Return the [x, y] coordinate for the center point of the cell that contains the specified text.  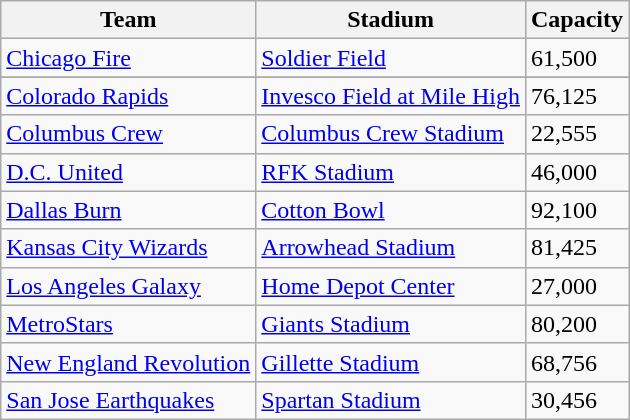
Los Angeles Galaxy [128, 286]
Dallas Burn [128, 210]
92,100 [576, 210]
New England Revolution [128, 362]
San Jose Earthquakes [128, 400]
RFK Stadium [391, 172]
Columbus Crew Stadium [391, 134]
76,125 [576, 96]
30,456 [576, 400]
80,200 [576, 324]
Capacity [576, 20]
Spartan Stadium [391, 400]
MetroStars [128, 324]
Team [128, 20]
Kansas City Wizards [128, 248]
Invesco Field at Mile High [391, 96]
68,756 [576, 362]
61,500 [576, 58]
Stadium [391, 20]
Home Depot Center [391, 286]
D.C. United [128, 172]
Colorado Rapids [128, 96]
Cotton Bowl [391, 210]
Giants Stadium [391, 324]
Arrowhead Stadium [391, 248]
81,425 [576, 248]
46,000 [576, 172]
22,555 [576, 134]
27,000 [576, 286]
Gillette Stadium [391, 362]
Columbus Crew [128, 134]
Chicago Fire [128, 58]
Soldier Field [391, 58]
